Provide the [x, y] coordinate of the cell's center where the given text is located.  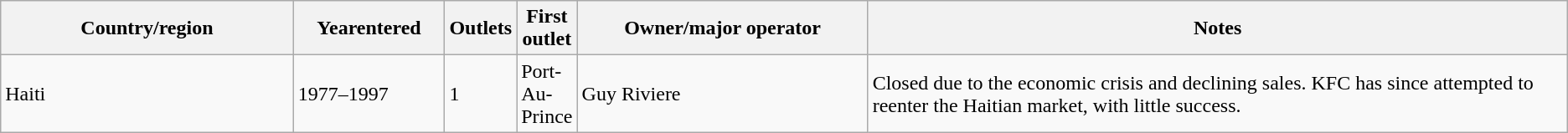
Country/region [147, 28]
First outlet [547, 28]
Yearentered [369, 28]
Owner/major operator [722, 28]
Guy Riviere [722, 94]
Closed due to the economic crisis and declining sales. KFC has since attempted to reenter the Haitian market, with little success. [1218, 94]
Notes [1218, 28]
1977–1997 [369, 94]
1 [481, 94]
Port-Au-Prince [547, 94]
Outlets [481, 28]
Haiti [147, 94]
